Return the [x, y] coordinate for the center point of the cell that contains the specified text.  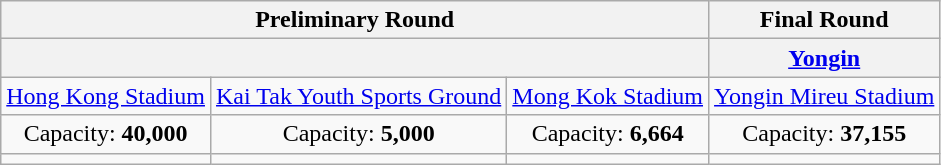
Capacity: 5,000 [358, 134]
Yongin [824, 58]
Capacity: 6,664 [608, 134]
Capacity: 37,155 [824, 134]
Mong Kok Stadium [608, 96]
Hong Kong Stadium [106, 96]
Kai Tak Youth Sports Ground [358, 96]
Capacity: 40,000 [106, 134]
Yongin Mireu Stadium [824, 96]
Final Round [824, 20]
Preliminary Round [355, 20]
